Output the (X, Y) coordinate of the center of the cell containing the given text.  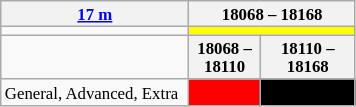
18068 – 18110 (224, 57)
18068 – 18168 (272, 14)
17 m (95, 14)
18110 – 18168 (308, 57)
General, Advanced, Extra (95, 93)
